Output the (x, y) coordinate of the center of the cell containing the given text.  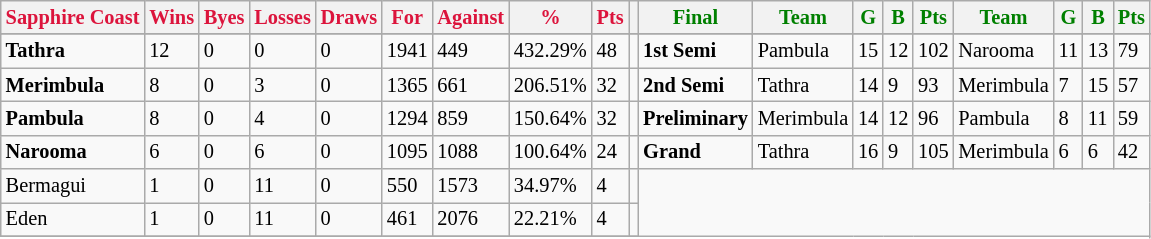
1573 (470, 186)
34.97% (550, 186)
449 (470, 51)
859 (470, 118)
550 (407, 186)
Sapphire Coast (73, 17)
Eden (73, 219)
1294 (407, 118)
For (407, 17)
79 (1132, 51)
7 (1068, 85)
24 (610, 152)
Losses (282, 17)
Grand (696, 152)
1365 (407, 85)
150.64% (550, 118)
Against (470, 17)
% (550, 17)
1095 (407, 152)
Byes (224, 17)
1st Semi (696, 51)
Draws (349, 17)
Final (696, 17)
2076 (470, 219)
1941 (407, 51)
Wins (172, 17)
1088 (470, 152)
432.29% (550, 51)
661 (470, 85)
16 (868, 152)
206.51% (550, 85)
48 (610, 51)
96 (933, 118)
102 (933, 51)
Bermagui (73, 186)
13 (1098, 51)
461 (407, 219)
57 (1132, 85)
100.64% (550, 152)
93 (933, 85)
42 (1132, 152)
59 (1132, 118)
Preliminary (696, 118)
105 (933, 152)
2nd Semi (696, 85)
3 (282, 85)
22.21% (550, 219)
